Locate the cell with the specified text and output its (X, Y) center coordinate. 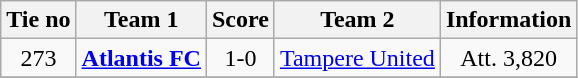
Tampere United (357, 58)
Team 2 (357, 20)
273 (38, 58)
Team 1 (141, 20)
Information (508, 20)
1-0 (240, 58)
Tie no (38, 20)
Score (240, 20)
Att. 3,820 (508, 58)
Atlantis FC (141, 58)
